Locate the cell with the specified text and output its (x, y) center coordinate. 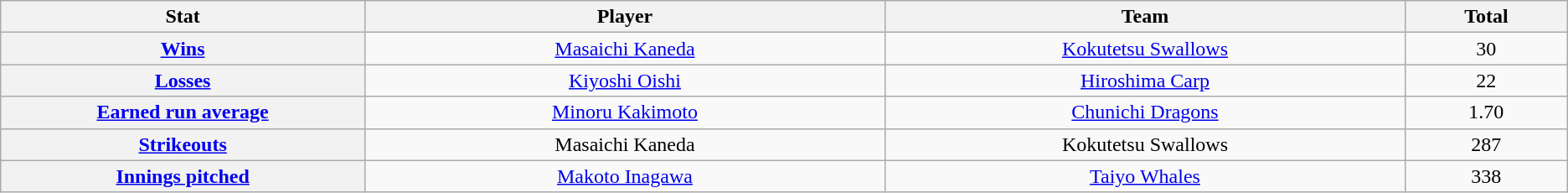
Makoto Inagawa (625, 176)
Earned run average (183, 112)
Kiyoshi Oishi (625, 81)
Wins (183, 49)
Player (625, 17)
Minoru Kakimoto (625, 112)
Hiroshima Carp (1144, 81)
338 (1486, 176)
22 (1486, 81)
Strikeouts (183, 144)
Losses (183, 81)
30 (1486, 49)
Total (1486, 17)
Team (1144, 17)
Innings pitched (183, 176)
Taiyo Whales (1144, 176)
287 (1486, 144)
Chunichi Dragons (1144, 112)
Stat (183, 17)
1.70 (1486, 112)
